Find where the given text appears and provide that cell's center as [x, y] coordinate. 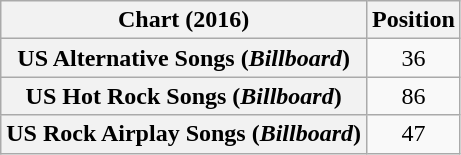
Chart (2016) [184, 20]
47 [414, 134]
86 [414, 96]
Position [414, 20]
US Hot Rock Songs (Billboard) [184, 96]
36 [414, 58]
US Alternative Songs (Billboard) [184, 58]
US Rock Airplay Songs (Billboard) [184, 134]
